Pinpoint the cell where the given text exists, returning its [x, y] midpoint coordinate. 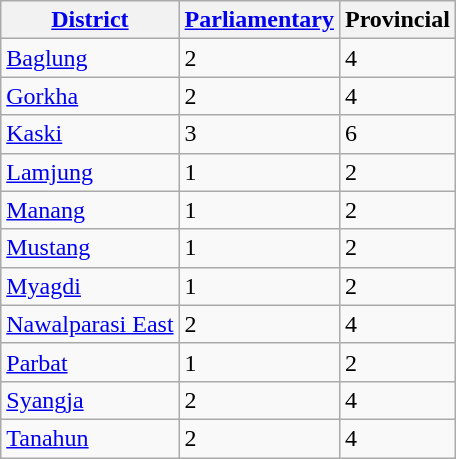
Parliamentary [259, 20]
3 [259, 134]
Mustang [90, 248]
Parbat [90, 362]
Syangja [90, 400]
Kaski [90, 134]
Lamjung [90, 172]
Gorkha [90, 96]
District [90, 20]
Provincial [397, 20]
Tanahun [90, 438]
Myagdi [90, 286]
6 [397, 134]
Nawalparasi East [90, 324]
Baglung [90, 58]
Manang [90, 210]
